From the cell containing the given text, extract its center point as (x, y) coordinate. 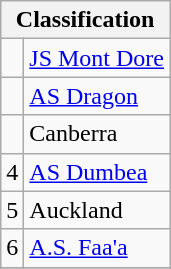
A.S. Faa'a (97, 248)
Classification (86, 20)
AS Dragon (97, 96)
Auckland (97, 210)
AS Dumbea (97, 172)
5 (12, 210)
4 (12, 172)
Canberra (97, 134)
6 (12, 248)
JS Mont Dore (97, 58)
